From the cell containing the given text, extract its center point as [X, Y] coordinate. 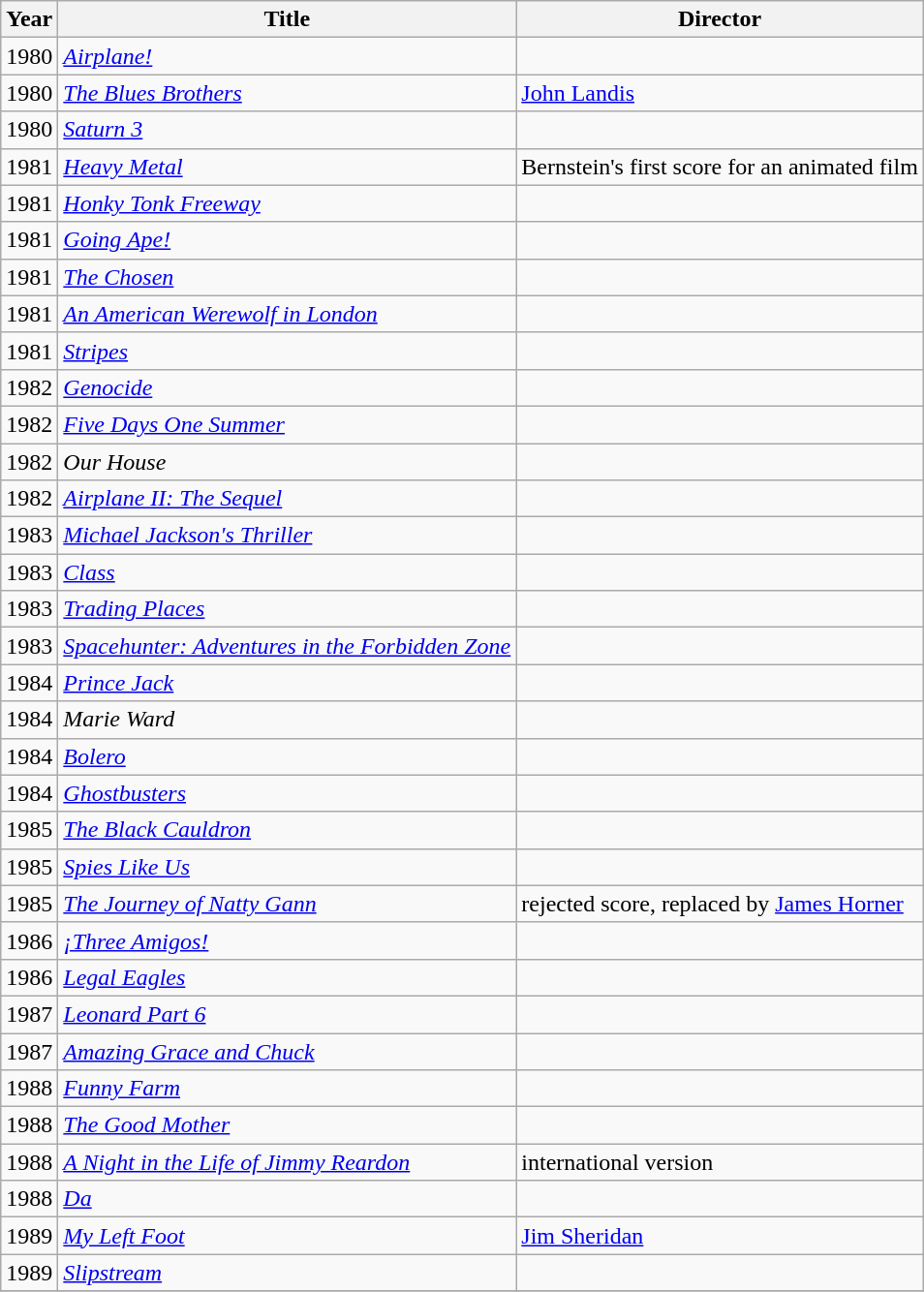
Slipstream [287, 1273]
Spacehunter: Adventures in the Forbidden Zone [287, 646]
The Chosen [287, 277]
Ghostbusters [287, 793]
The Blues Brothers [287, 93]
Airplane! [287, 56]
The Journey of Natty Gann [287, 904]
Class [287, 572]
Honky Tonk Freeway [287, 203]
Airplane II: The Sequel [287, 499]
Da [287, 1199]
Year [29, 19]
Amazing Grace and Chuck [287, 1051]
Trading Places [287, 609]
An American Werewolf in London [287, 314]
Leonard Part 6 [287, 1014]
¡Three Amigos! [287, 940]
Jim Sheridan [721, 1236]
Saturn 3 [287, 130]
Director [721, 19]
Genocide [287, 387]
The Black Cauldron [287, 830]
Stripes [287, 351]
A Night in the Life of Jimmy Reardon [287, 1162]
Title [287, 19]
international version [721, 1162]
Michael Jackson's Thriller [287, 536]
Our House [287, 462]
The Good Mother [287, 1125]
rejected score, replaced by James Horner [721, 904]
Heavy Metal [287, 167]
Marie Ward [287, 720]
My Left Foot [287, 1236]
Bernstein's first score for an animated film [721, 167]
John Landis [721, 93]
Prince Jack [287, 683]
Going Ape! [287, 240]
Five Days One Summer [287, 424]
Bolero [287, 756]
Spies Like Us [287, 867]
Legal Eagles [287, 977]
Funny Farm [287, 1089]
